Return (X, Y) of the center of cell containing provided text 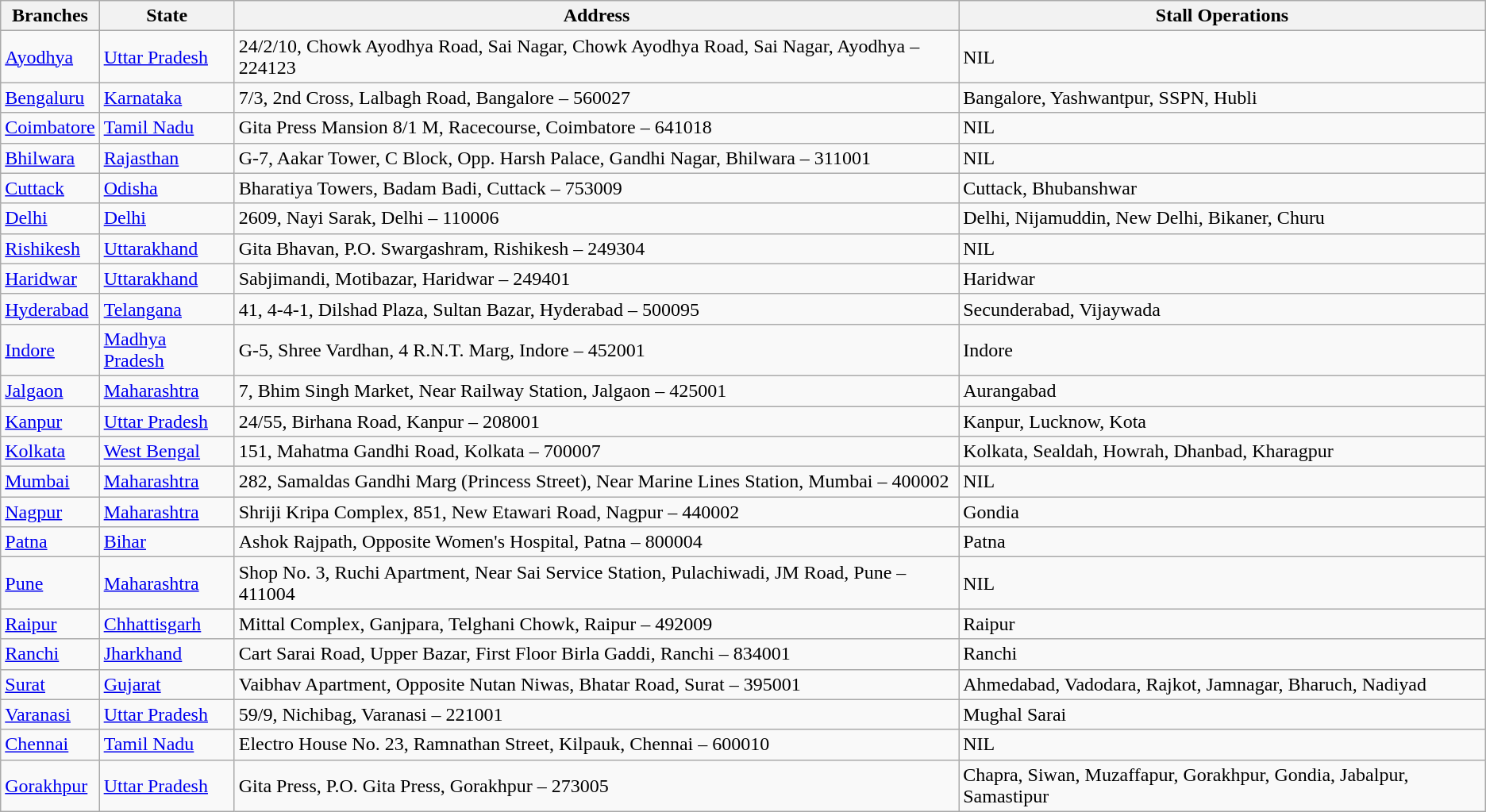
Cuttack, Bhubanshwar (1222, 188)
Branches (50, 16)
Kanpur (50, 421)
Address (596, 16)
24/2/10, Chowk Ayodhya Road, Sai Nagar, Chowk Ayodhya Road, Sai Nagar, Ayodhya – 224123 (596, 57)
Kolkata, Sealdah, Howrah, Dhanbad, Kharagpur (1222, 452)
Bihar (167, 542)
Gita Press Mansion 8/1 M, Racecourse, Coimbatore – 641018 (596, 128)
Stall Operations (1222, 16)
Chennai (50, 745)
7/3, 2nd Cross, Lalbagh Road, Bangalore – 560027 (596, 98)
Mittal Complex, Ganjpara, Telghani Chowk, Raipur – 492009 (596, 624)
Nagpur (50, 512)
Shop No. 3, Ruchi Apartment, Near Sai Service Station, Pulachiwadi, JM Road, Pune – 411004 (596, 583)
282, Samaldas Gandhi Marg (Princess Street), Near Marine Lines Station, Mumbai – 400002 (596, 482)
Cuttack (50, 188)
Cart Sarai Road, Upper Bazar, First Floor Birla Gaddi, Ranchi – 834001 (596, 654)
Varanasi (50, 714)
West Bengal (167, 452)
G-5, Shree Vardhan, 4 R.N.T. Marg, Indore – 452001 (596, 349)
G-7, Aakar Tower, C Block, Opp. Harsh Palace, Gandhi Nagar, Bhilwara – 311001 (596, 158)
7, Bhim Singh Market, Near Railway Station, Jalgaon – 425001 (596, 391)
Rajasthan (167, 158)
Bhilwara (50, 158)
Chapra, Siwan, Muzaffapur, Gorakhpur, Gondia, Jabalpur, Samastipur (1222, 786)
Bharatiya Towers, Badam Badi, Cuttack – 753009 (596, 188)
Ayodhya (50, 57)
Gujarat (167, 684)
Gita Press, P.O. Gita Press, Gorakhpur – 273005 (596, 786)
Mumbai (50, 482)
Pune (50, 583)
151, Mahatma Gandhi Road, Kolkata – 700007 (596, 452)
24/55, Birhana Road, Kanpur – 208001 (596, 421)
Mughal Sarai (1222, 714)
Aurangabad (1222, 391)
Madhya Pradesh (167, 349)
Coimbatore (50, 128)
Ahmedabad, Vadodara, Rajkot, Jamnagar, Bharuch, Nadiyad (1222, 684)
Secunderabad, Vijaywada (1222, 309)
Kanpur, Lucknow, Kota (1222, 421)
Sabjimandi, Motibazar, Haridwar – 249401 (596, 279)
Bangalore, Yashwantpur, SSPN, Hubli (1222, 98)
Kolkata (50, 452)
Delhi, Nijamuddin, New Delhi, Bikaner, Churu (1222, 218)
Ashok Rajpath, Opposite Women's Hospital, Patna – 800004 (596, 542)
Gita Bhavan, P.O. Swargashram, Rishikesh – 249304 (596, 248)
Shriji Kripa Complex, 851, New Etawari Road, Nagpur – 440002 (596, 512)
Hyderabad (50, 309)
59/9, Nichibag, Varanasi – 221001 (596, 714)
41, 4-4-1, Dilshad Plaza, Sultan Bazar, Hyderabad – 500095 (596, 309)
Jharkhand (167, 654)
Gorakhpur (50, 786)
Rishikesh (50, 248)
Jalgaon (50, 391)
Telangana (167, 309)
Karnataka (167, 98)
2609, Nayi Sarak, Delhi – 110006 (596, 218)
Bengaluru (50, 98)
Surat (50, 684)
Odisha (167, 188)
Gondia (1222, 512)
Vaibhav Apartment, Opposite Nutan Niwas, Bhatar Road, Surat – 395001 (596, 684)
Electro House No. 23, Ramnathan Street, Kilpauk, Chennai – 600010 (596, 745)
Chhattisgarh (167, 624)
State (167, 16)
